From the cell containing the given text, extract its center point as [x, y] coordinate. 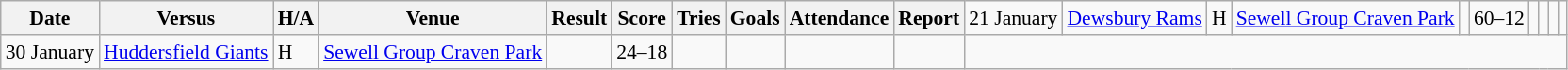
H/A [296, 18]
Tries [698, 18]
Goals [756, 18]
Date [50, 18]
Venue [433, 18]
Result [579, 18]
Attendance [840, 18]
Dewsbury Rams [1135, 18]
Versus [187, 18]
Score [642, 18]
Huddersfield Giants [187, 52]
Report [929, 18]
60–12 [1499, 18]
30 January [50, 52]
24–18 [642, 52]
21 January [1013, 18]
